Pinpoint the cell where the given text exists, returning its (X, Y) midpoint coordinate. 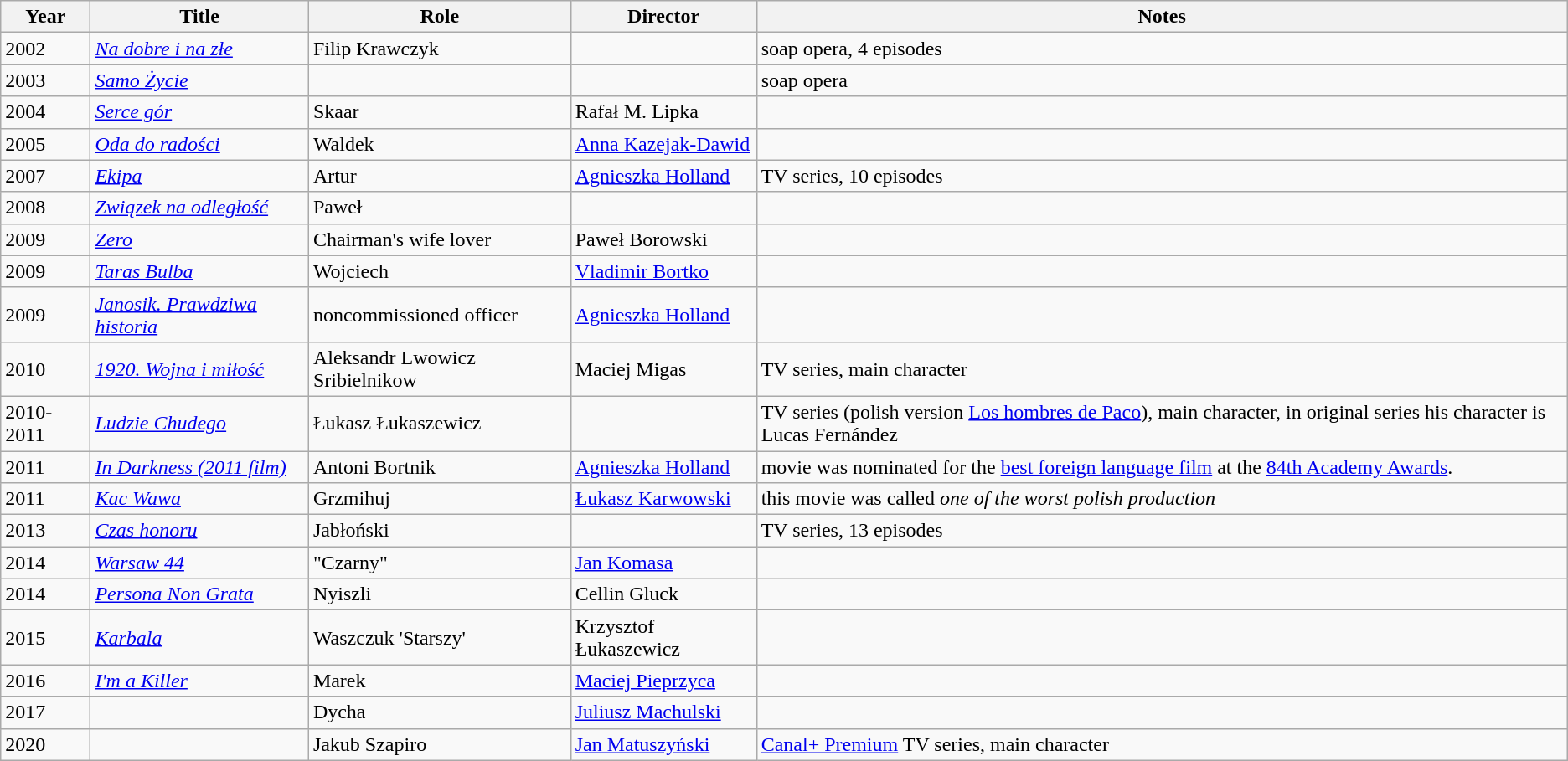
Maciej Pieprzyca (663, 681)
Czas honoru (199, 531)
Oda do radości (199, 144)
noncommissioned officer (439, 315)
Ekipa (199, 176)
Paweł (439, 208)
Jabłoński (439, 531)
Cellin Gluck (663, 594)
Role (439, 17)
Krzysztof Łukaszewicz (663, 638)
Notes (1162, 17)
2010 (45, 368)
Związek na odległość (199, 208)
this movie was called one of the worst polish production (1162, 499)
Aleksandr Lwowicz Sribielnikow (439, 368)
Kac Wawa (199, 499)
I'm a Killer (199, 681)
1920. Wojna i miłość (199, 368)
"Czarny" (439, 563)
Persona Non Grata (199, 594)
Grzmihuj (439, 499)
2013 (45, 531)
Warsaw 44 (199, 563)
Antoni Bortnik (439, 466)
Paweł Borowski (663, 239)
Jan Komasa (663, 563)
Year (45, 17)
2016 (45, 681)
Vladimir Bortko (663, 271)
2020 (45, 744)
Chairman's wife lover (439, 239)
soap opera (1162, 80)
Jakub Szapiro (439, 744)
Zero (199, 239)
Nyiszli (439, 594)
2003 (45, 80)
2005 (45, 144)
Wojciech (439, 271)
Marek (439, 681)
Taras Bulba (199, 271)
Waldek (439, 144)
Artur (439, 176)
Title (199, 17)
soap opera, 4 episodes (1162, 49)
TV series, main character (1162, 368)
Dycha (439, 712)
Karbala (199, 638)
In Darkness (2011 film) (199, 466)
Canal+ Premium TV series, main character (1162, 744)
TV series, 13 episodes (1162, 531)
Na dobre i na złe (199, 49)
2015 (45, 638)
2007 (45, 176)
Anna Kazejak-Dawid (663, 144)
Samo Życie (199, 80)
2010-2011 (45, 424)
Ludzie Chudego (199, 424)
Waszczuk 'Starszy' (439, 638)
2008 (45, 208)
2017 (45, 712)
2004 (45, 112)
Łukasz Łukaszewicz (439, 424)
Rafał M. Lipka (663, 112)
movie was nominated for the best foreign language film at the 84th Academy Awards. (1162, 466)
Juliusz Machulski (663, 712)
Maciej Migas (663, 368)
2002 (45, 49)
Jan Matuszyński (663, 744)
TV series (polish version Los hombres de Paco), main character, in original series his character is Lucas Fernández (1162, 424)
Łukasz Karwowski (663, 499)
Janosik. Prawdziwa historia (199, 315)
TV series, 10 episodes (1162, 176)
Serce gór (199, 112)
Director (663, 17)
Filip Krawczyk (439, 49)
Skaar (439, 112)
